From the cell containing the given text, extract its center point as [x, y] coordinate. 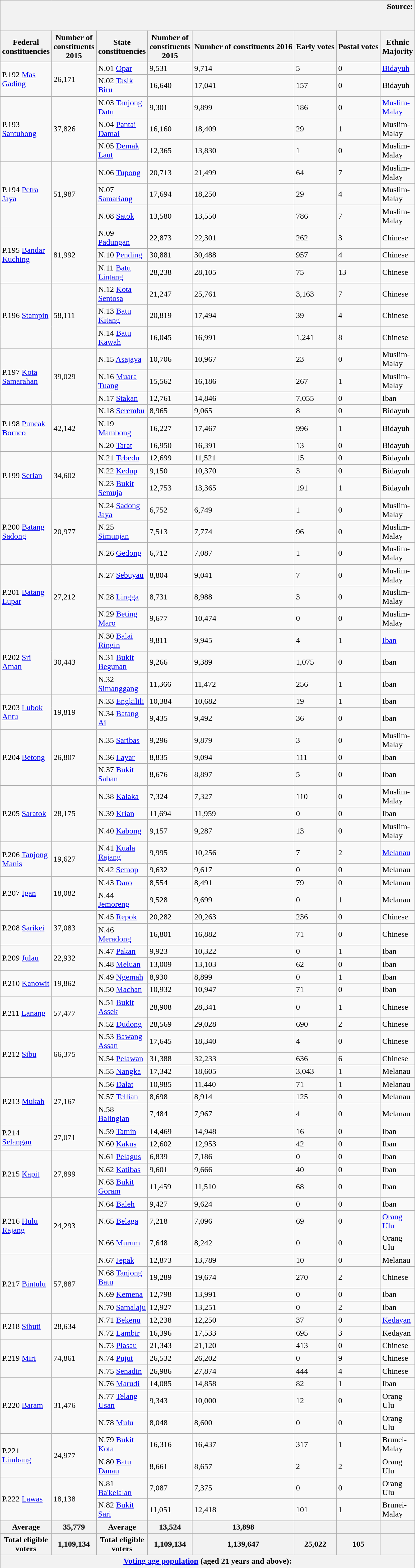
N.22 Kedup [122, 471]
3,163 [315, 294]
P.209 Julau [26, 958]
9,435 [170, 718]
N.60 Kakus [122, 1144]
10,384 [170, 701]
P.194 Petra Jaya [26, 194]
9,601 [170, 1169]
6,712 [170, 553]
N.03 Tanjong Datu [122, 107]
9,632 [170, 870]
P.201 Batang Lupar [26, 597]
16,160 [170, 129]
13,991 [243, 1295]
N.76 Marudi [122, 1384]
N.74 Pujut [122, 1358]
N.63 Bukit Goram [122, 1187]
14,858 [243, 1384]
N.56 Dalat [122, 1084]
N.19 Mambong [122, 428]
N.35 Saribas [122, 740]
8,698 [170, 1097]
7,484 [170, 1114]
6,839 [170, 1157]
9,343 [170, 1401]
9,296 [170, 740]
P.199 Serian [26, 475]
10,682 [243, 701]
16,437 [243, 1444]
9,995 [170, 853]
N.40 Kabong [122, 830]
27,899 [74, 1174]
9,492 [243, 718]
7,375 [243, 1488]
N.37 Bukit Saban [122, 774]
74,861 [74, 1358]
P.196 Stampin [26, 316]
9,899 [243, 107]
P.213 Mukah [26, 1101]
P.192 Mas Gading [26, 79]
N.42 Semop [122, 870]
N.64 Baleh [122, 1204]
10,000 [243, 1401]
N.43 Daro [122, 882]
10,967 [243, 359]
11,510 [243, 1187]
8,657 [243, 1466]
11,366 [170, 684]
690 [315, 1024]
7,324 [170, 796]
N.14 Batu Kawah [122, 338]
17,494 [243, 316]
16,396 [170, 1333]
N.62 Katibas [122, 1169]
19,862 [74, 983]
P.204 Betong [26, 757]
57,477 [74, 1013]
9,094 [243, 757]
12,873 [170, 1260]
20,282 [170, 917]
996 [315, 428]
444 [315, 1371]
N.46 Meradong [122, 934]
27,874 [243, 1371]
9,811 [170, 641]
12,238 [170, 1320]
N.57 Tellian [122, 1097]
42,142 [74, 428]
N.05 Demak Laut [122, 150]
9,266 [170, 662]
16,186 [243, 381]
10 [315, 1260]
51,987 [74, 194]
N.72 Lambir [122, 1333]
8,048 [170, 1423]
7,513 [170, 532]
14,948 [243, 1131]
64 [315, 173]
16 [315, 1131]
26,532 [170, 1358]
N.82 Bukit Sari [122, 1510]
N.07 Samariang [122, 194]
18,138 [74, 1499]
695 [315, 1333]
9,677 [170, 619]
6,749 [243, 510]
15,562 [170, 381]
27,071 [74, 1137]
11,959 [243, 813]
16,316 [170, 1444]
N.51 Bukit Assek [122, 1007]
267 [315, 381]
8,491 [243, 882]
P.215 Kapit [26, 1174]
9,714 [243, 68]
22,301 [243, 237]
N.34 Batang Ai [122, 718]
14,085 [170, 1384]
P.203 Lubok Antu [26, 712]
P.217 Bintulu [26, 1284]
29,028 [243, 1024]
957 [315, 255]
12,250 [243, 1320]
37,083 [74, 928]
96 [315, 532]
N.45 Repok [122, 917]
262 [315, 237]
11,459 [170, 1187]
N.53 Bawang Assan [122, 1041]
10,474 [243, 619]
25,022 [315, 1544]
8,965 [170, 411]
11,051 [170, 1510]
9,301 [170, 107]
10,947 [243, 990]
P.216 Hulu Rajang [26, 1226]
8,731 [170, 597]
9,699 [243, 900]
6,752 [170, 510]
N.71 Bekenu [122, 1320]
N.44 Jemoreng [122, 900]
12,927 [170, 1307]
N.70 Samalaju [122, 1307]
13,009 [170, 964]
N.04 Pantai Damai [122, 129]
13,580 [170, 216]
13,550 [243, 216]
N.55 Nangka [122, 1071]
N.61 Pelagus [122, 1157]
28,569 [170, 1024]
N.52 Dudong [122, 1024]
12,753 [170, 488]
14,846 [243, 398]
N.68 Tanjong Batu [122, 1277]
N.30 Balai Ringin [122, 641]
N.41 Kuala Rajang [122, 853]
110 [315, 796]
12,761 [170, 398]
636 [315, 1058]
N.02 Tasik Biru [122, 86]
19 [315, 701]
21,499 [243, 173]
16,950 [170, 445]
26,171 [74, 79]
N.50 Machan [122, 990]
12,953 [243, 1144]
31,476 [74, 1406]
N.23 Bukit Semuja [122, 488]
13,251 [243, 1307]
N.26 Gedong [122, 553]
1,139,647 [243, 1544]
9,157 [170, 830]
12,365 [170, 150]
19,674 [243, 1277]
N.27 Sebuyau [122, 575]
N.32 Simanggang [122, 684]
69 [315, 1221]
15 [315, 458]
68 [315, 1187]
Stateconstituencies [122, 46]
N.48 Meluan [122, 964]
P.200 Batang Sadong [26, 532]
N.13 Batu Kitang [122, 316]
N.06 Tupong [122, 173]
6 [359, 1058]
42 [315, 1144]
22,932 [74, 958]
N.18 Serembu [122, 411]
9,945 [243, 641]
28,105 [243, 272]
N.20 Tarat [122, 445]
N.66 Murum [122, 1243]
9,624 [243, 1204]
31,388 [170, 1058]
N.75 Senadin [122, 1371]
N.58 Balingian [122, 1114]
30,881 [170, 255]
24,293 [74, 1226]
17,041 [243, 86]
256 [315, 684]
75 [315, 272]
9,666 [243, 1169]
P.222 Lawas [26, 1499]
9,150 [170, 471]
8,930 [170, 977]
317 [315, 1444]
81,992 [74, 255]
Voting age population (aged 21 years and above): [208, 1561]
9,389 [243, 662]
19,627 [74, 859]
21,120 [243, 1345]
Federalconstituencies [26, 46]
P.221 Limbang [26, 1455]
N.49 Ngemah [122, 977]
105 [359, 1544]
8,242 [243, 1243]
39 [315, 316]
N.21 Tebedu [122, 458]
66,375 [74, 1054]
12 [315, 1401]
N.10 Pending [122, 255]
N.15 Asajaya [122, 359]
Early votes [315, 46]
7,055 [315, 398]
9,923 [170, 951]
9,528 [170, 900]
16,882 [243, 934]
P.218 Sibuti [26, 1326]
11,472 [243, 684]
P.212 Sibu [26, 1054]
9,041 [243, 575]
101 [315, 1510]
N.17 Stakan [122, 398]
N.25 Simunjan [122, 532]
N.47 Pakan [122, 951]
20,263 [243, 917]
11,440 [243, 1084]
1,241 [315, 338]
N.28 Lingga [122, 597]
N.78 Mulu [122, 1423]
3,043 [315, 1071]
P.208 Sarikei [26, 928]
30,443 [74, 662]
N.73 Piasau [122, 1345]
28,175 [74, 813]
13,898 [243, 1527]
N.09 Padungan [122, 237]
P.197 Kota Samarahan [26, 376]
22,873 [170, 237]
P.207 Igan [26, 893]
17,645 [170, 1041]
P.205 Saratok [26, 813]
8,897 [243, 774]
191 [315, 488]
N.77 Telang Usan [122, 1401]
20,977 [74, 532]
37,826 [74, 129]
39,029 [74, 376]
N.65 Belaga [122, 1221]
18,605 [243, 1071]
21,343 [170, 1345]
9,065 [243, 411]
N.39 Krian [122, 813]
P.210 Kanowit [26, 983]
13,103 [243, 964]
7,186 [243, 1157]
12,798 [170, 1295]
36 [315, 718]
N.67 Jepak [122, 1260]
Ethnic Majority [398, 46]
18,082 [74, 893]
32,233 [243, 1058]
786 [315, 216]
16,227 [170, 428]
14,469 [170, 1131]
16,801 [170, 934]
62 [315, 964]
34,602 [74, 475]
8,554 [170, 882]
21,247 [170, 294]
8,600 [243, 1423]
N.29 Beting Maro [122, 619]
12,602 [170, 1144]
186 [315, 107]
P.219 Miri [26, 1358]
9,531 [170, 68]
9,617 [243, 870]
13,789 [243, 1260]
13,365 [243, 488]
9,427 [170, 1204]
25,761 [243, 294]
9,879 [243, 740]
17,694 [170, 194]
N.79 Bukit Kota [122, 1444]
111 [315, 757]
236 [315, 917]
N.12 Kota Sentosa [122, 294]
Number of constituents 2016 [243, 46]
10,985 [170, 1084]
28,341 [243, 1007]
N.81 Ba'kelalan [122, 1488]
23 [315, 359]
7,327 [243, 796]
P.206 Tanjong Manis [26, 859]
19,289 [170, 1277]
N.08 Satok [122, 216]
16,045 [170, 338]
16,640 [170, 86]
N.36 Layar [122, 757]
7,218 [170, 1221]
11,521 [243, 458]
Source: [208, 16]
N.33 Engkilili [122, 701]
12,418 [243, 1510]
35,779 [74, 1527]
27,167 [74, 1101]
58,111 [74, 316]
18,340 [243, 1041]
8,835 [170, 757]
270 [315, 1277]
20,819 [170, 316]
P.220 Baram [26, 1406]
9,287 [243, 830]
13,524 [170, 1527]
1,075 [315, 662]
26,202 [243, 1358]
10,706 [170, 359]
19,819 [74, 712]
20,713 [170, 173]
10,932 [170, 990]
N.11 Batu Lintang [122, 272]
26,986 [170, 1371]
16,991 [243, 338]
40 [315, 1169]
125 [315, 1097]
79 [315, 882]
N.54 Pelawan [122, 1058]
16,391 [243, 445]
27,212 [74, 597]
P.198 Puncak Borneo [26, 428]
7,648 [170, 1243]
18,409 [243, 129]
P.195 Bandar Kuching [26, 255]
N.01 Opar [122, 68]
10,322 [243, 951]
N.59 Tamin [122, 1131]
8,914 [243, 1097]
8,676 [170, 774]
28,238 [170, 272]
30,488 [243, 255]
8,804 [170, 575]
26,807 [74, 757]
18,250 [243, 194]
157 [315, 86]
17,533 [243, 1333]
10,370 [243, 471]
P.211 Lanang [26, 1013]
N.16 Muara Tuang [122, 381]
N.31 Bukit Begunan [122, 662]
8,988 [243, 597]
N.24 Sadong Jaya [122, 510]
Postal votes [359, 46]
7,967 [243, 1114]
N.80 Batu Danau [122, 1466]
P.193 Santubong [26, 129]
28,634 [74, 1326]
37 [315, 1320]
28,908 [170, 1007]
82 [315, 1384]
413 [315, 1345]
17,342 [170, 1071]
13,830 [243, 150]
P.214 Selangau [26, 1137]
10,256 [243, 853]
N.38 Kalaka [122, 796]
8,899 [243, 977]
P.202 Sri Aman [26, 662]
12,699 [170, 458]
7,774 [243, 532]
17,467 [243, 428]
24,977 [74, 1455]
11,694 [170, 813]
57,887 [74, 1284]
N.69 Kemena [122, 1295]
8,661 [170, 1466]
9 [359, 1358]
7,096 [243, 1221]
